Determine the (X, Y) coordinate at the center of the cell enclosing the given text.  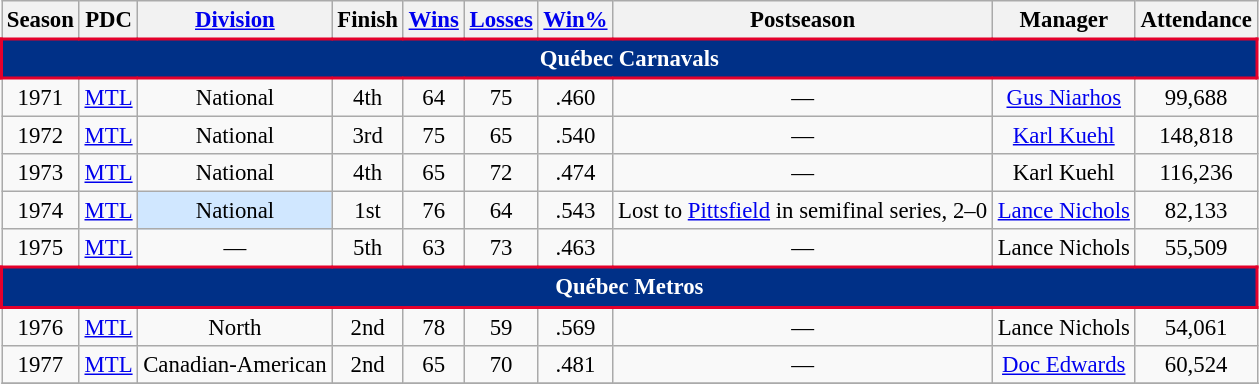
76 (434, 211)
Canadian-American (235, 364)
Losses (501, 20)
North (235, 326)
.481 (576, 364)
73 (501, 249)
Wins (434, 20)
1973 (41, 173)
.540 (576, 136)
63 (434, 249)
70 (501, 364)
Win% (576, 20)
Québec Metros (630, 288)
Manager (1064, 20)
Season (41, 20)
99,688 (1196, 97)
.569 (576, 326)
82,133 (1196, 211)
.543 (576, 211)
1st (368, 211)
PDC (108, 20)
59 (501, 326)
Gus Niarhos (1064, 97)
72 (501, 173)
78 (434, 326)
.460 (576, 97)
55,509 (1196, 249)
Québec Carnavals (630, 58)
1975 (41, 249)
Finish (368, 20)
.463 (576, 249)
5th (368, 249)
116,236 (1196, 173)
1971 (41, 97)
1972 (41, 136)
54,061 (1196, 326)
Postseason (803, 20)
1977 (41, 364)
1974 (41, 211)
Doc Edwards (1064, 364)
Division (235, 20)
3rd (368, 136)
.474 (576, 173)
148,818 (1196, 136)
1976 (41, 326)
Lost to Pittsfield in semifinal series, 2–0 (803, 211)
Attendance (1196, 20)
60,524 (1196, 364)
